Locate the cell with the specified text and output its [x, y] center coordinate. 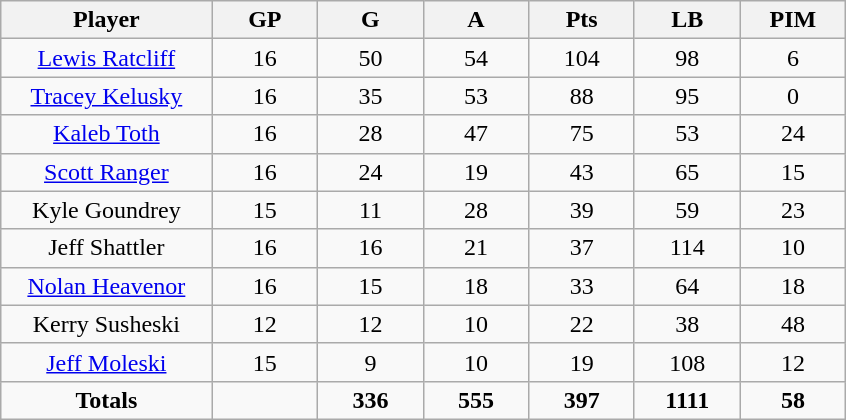
21 [476, 248]
397 [582, 400]
Kerry Susheski [106, 324]
114 [687, 248]
23 [793, 210]
6 [793, 58]
Pts [582, 20]
65 [687, 172]
PIM [793, 20]
35 [371, 96]
Lewis Ratcliff [106, 58]
75 [582, 134]
A [476, 20]
88 [582, 96]
39 [582, 210]
Player [106, 20]
9 [371, 362]
108 [687, 362]
11 [371, 210]
47 [476, 134]
98 [687, 58]
Tracey Kelusky [106, 96]
Nolan Heavenor [106, 286]
0 [793, 96]
58 [793, 400]
Jeff Moleski [106, 362]
22 [582, 324]
GP [265, 20]
555 [476, 400]
64 [687, 286]
104 [582, 58]
43 [582, 172]
59 [687, 210]
48 [793, 324]
LB [687, 20]
1111 [687, 400]
336 [371, 400]
Jeff Shattler [106, 248]
37 [582, 248]
38 [687, 324]
Totals [106, 400]
Kyle Goundrey [106, 210]
50 [371, 58]
Scott Ranger [106, 172]
95 [687, 96]
33 [582, 286]
Kaleb Toth [106, 134]
G [371, 20]
54 [476, 58]
